Locate the cell with the specified text and output its [x, y] center coordinate. 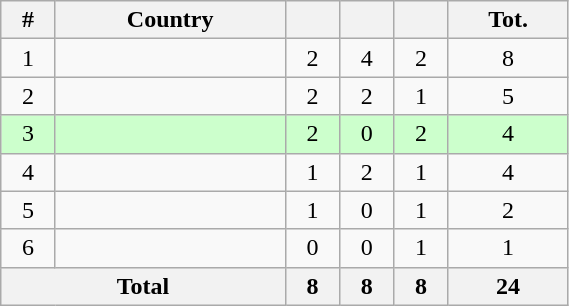
Total [143, 286]
Country [170, 20]
6 [28, 248]
3 [28, 134]
Tot. [508, 20]
24 [508, 286]
# [28, 20]
